Search for the cell housing the specified text and yield its (x, y) center coordinate. 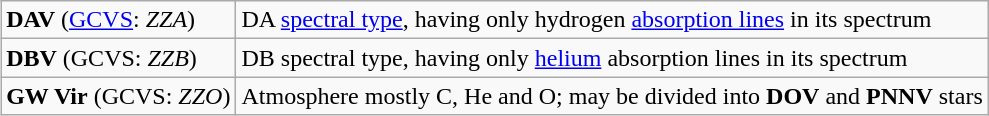
DAV (GCVS: ZZA) (118, 20)
DA spectral type, having only hydrogen absorption lines in its spectrum (612, 20)
DB spectral type, having only helium absorption lines in its spectrum (612, 58)
DBV (GCVS: ZZB) (118, 58)
GW Vir (GCVS: ZZO) (118, 96)
Atmosphere mostly C, He and O; may be divided into DOV and PNNV stars (612, 96)
